Identify which cell holds the provided text, then report its (x, y) central coordinate. 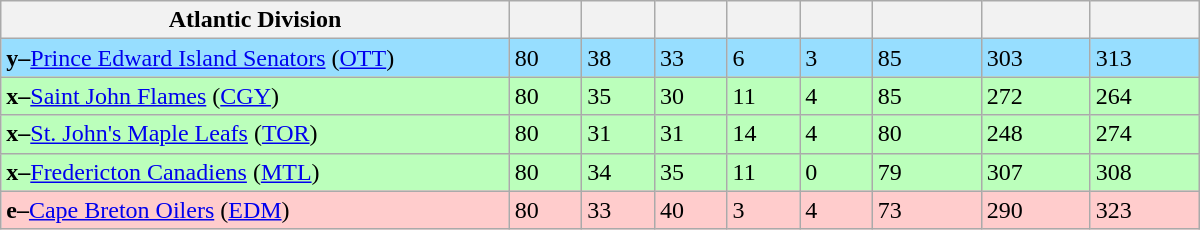
274 (1144, 134)
73 (926, 210)
40 (690, 210)
e–Cape Breton Oilers (EDM) (255, 210)
313 (1144, 58)
x–Fredericton Canadiens (MTL) (255, 172)
6 (764, 58)
y–Prince Edward Island Senators (OTT) (255, 58)
323 (1144, 210)
303 (1036, 58)
307 (1036, 172)
248 (1036, 134)
272 (1036, 96)
0 (836, 172)
290 (1036, 210)
14 (764, 134)
x–St. John's Maple Leafs (TOR) (255, 134)
Atlantic Division (255, 20)
308 (1144, 172)
x–Saint John Flames (CGY) (255, 96)
38 (618, 58)
30 (690, 96)
264 (1144, 96)
79 (926, 172)
34 (618, 172)
